Identify which cell holds the provided text, then report its (x, y) central coordinate. 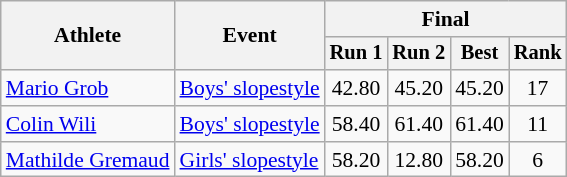
Event (250, 36)
Run 1 (356, 54)
17 (538, 88)
58.40 (356, 124)
Rank (538, 54)
Colin Wili (88, 124)
Run 2 (418, 54)
Athlete (88, 36)
Final (446, 19)
Mario Grob (88, 88)
11 (538, 124)
Best (480, 54)
42.80 (356, 88)
